Find where the given text appears and provide that cell's center as [x, y] coordinate. 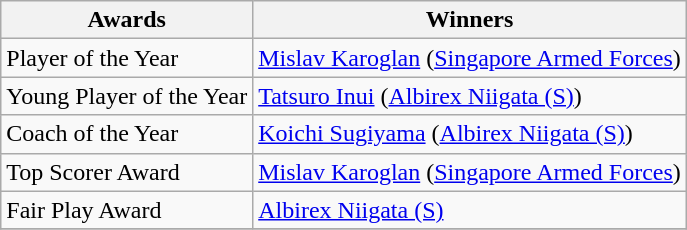
Coach of the Year [127, 134]
Top Scorer Award [127, 172]
Albirex Niigata (S) [470, 210]
Young Player of the Year [127, 96]
Player of the Year [127, 58]
Winners [470, 20]
Tatsuro Inui (Albirex Niigata (S)) [470, 96]
Awards [127, 20]
Fair Play Award [127, 210]
Koichi Sugiyama (Albirex Niigata (S)) [470, 134]
